From the cell containing the given text, extract its center point as (X, Y) coordinate. 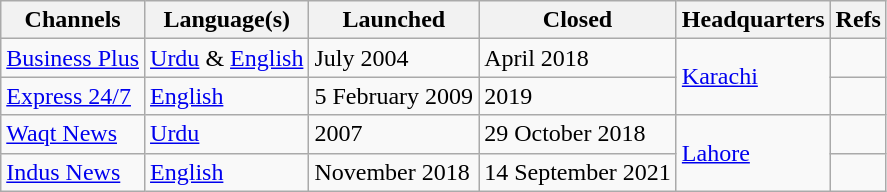
Karachi (753, 77)
29 October 2018 (578, 134)
November 2018 (394, 172)
Express 24/7 (73, 96)
Business Plus (73, 58)
5 February 2009 (394, 96)
14 September 2021 (578, 172)
Refs (858, 20)
Indus News (73, 172)
Channels (73, 20)
Headquarters (753, 20)
Language(s) (227, 20)
Urdu & English (227, 58)
Closed (578, 20)
July 2004 (394, 58)
2007 (394, 134)
Waqt News (73, 134)
April 2018 (578, 58)
Urdu (227, 134)
2019 (578, 96)
Launched (394, 20)
Lahore (753, 153)
